Detect which cell encompasses the target text, then output its (X, Y) center coordinate. 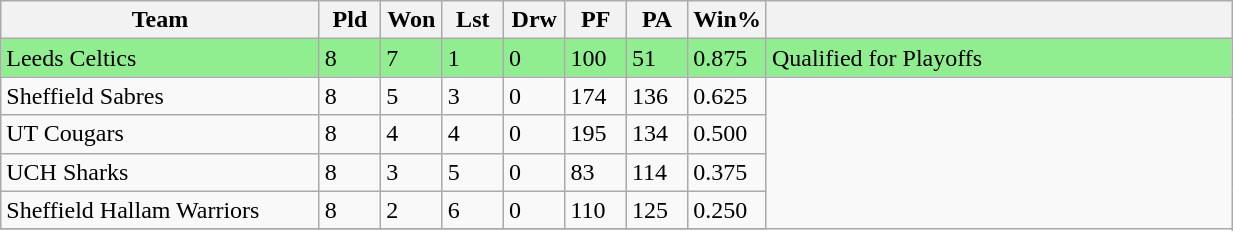
UCH Sharks (160, 172)
Sheffield Sabres (160, 96)
114 (656, 172)
2 (412, 210)
134 (656, 134)
0.500 (728, 134)
0.250 (728, 210)
Sheffield Hallam Warriors (160, 210)
Leeds Celtics (160, 58)
Team (160, 20)
PF (596, 20)
UT Cougars (160, 134)
83 (596, 172)
Won (412, 20)
136 (656, 96)
7 (412, 58)
100 (596, 58)
51 (656, 58)
6 (472, 210)
0.625 (728, 96)
Lst (472, 20)
125 (656, 210)
Pld (350, 20)
Qualified for Playoffs (998, 58)
1 (472, 58)
Win% (728, 20)
PA (656, 20)
Drw (534, 20)
0.875 (728, 58)
0.375 (728, 172)
195 (596, 134)
174 (596, 96)
110 (596, 210)
